Return [x, y] of the center of cell containing provided text 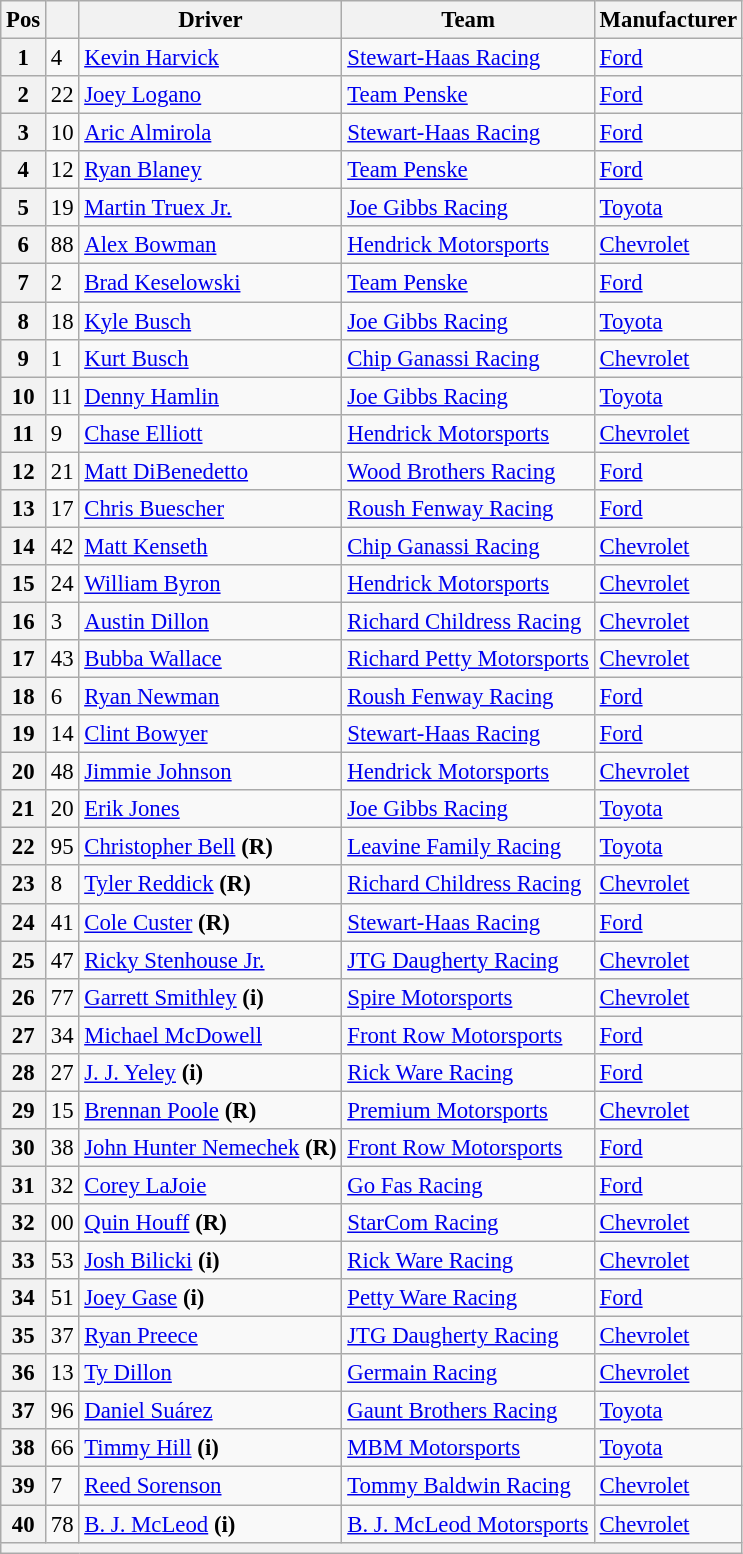
Daniel Suárez [210, 1411]
Team [468, 20]
Matt Kenseth [210, 546]
Kevin Harvick [210, 58]
00 [62, 1223]
Manufacturer [668, 20]
36 [24, 1373]
25 [24, 960]
Pos [24, 20]
Kurt Busch [210, 358]
43 [62, 659]
Timmy Hill (i) [210, 1449]
39 [24, 1486]
StarCom Racing [468, 1223]
Gaunt Brothers Racing [468, 1411]
Brad Keselowski [210, 283]
Ryan Blaney [210, 170]
Premium Motorsports [468, 1110]
MBM Motorsports [468, 1449]
Go Fas Racing [468, 1185]
29 [24, 1110]
23 [24, 885]
30 [24, 1148]
Tommy Baldwin Racing [468, 1486]
Christopher Bell (R) [210, 847]
Joey Gase (i) [210, 1298]
Leavine Family Racing [468, 847]
Erik Jones [210, 809]
Alex Bowman [210, 245]
Wood Brothers Racing [468, 471]
Petty Ware Racing [468, 1298]
Chase Elliott [210, 433]
Spire Motorsports [468, 997]
53 [62, 1261]
51 [62, 1298]
Quin Houff (R) [210, 1223]
Corey LaJoie [210, 1185]
Driver [210, 20]
William Byron [210, 584]
Austin Dillon [210, 621]
42 [62, 546]
Joey Logano [210, 95]
Ryan Newman [210, 697]
Josh Bilicki (i) [210, 1261]
Aric Almirola [210, 133]
33 [24, 1261]
16 [24, 621]
95 [62, 847]
Ricky Stenhouse Jr. [210, 960]
Michael McDowell [210, 1035]
Kyle Busch [210, 321]
J. J. Yeley (i) [210, 1073]
Brennan Poole (R) [210, 1110]
B. J. McLeod Motorsports [468, 1524]
Reed Sorenson [210, 1486]
35 [24, 1336]
B. J. McLeod (i) [210, 1524]
96 [62, 1411]
28 [24, 1073]
66 [62, 1449]
Ryan Preece [210, 1336]
Ty Dillon [210, 1373]
78 [62, 1524]
Jimmie Johnson [210, 772]
40 [24, 1524]
Matt DiBenedetto [210, 471]
31 [24, 1185]
88 [62, 245]
47 [62, 960]
Tyler Reddick (R) [210, 885]
Martin Truex Jr. [210, 208]
Denny Hamlin [210, 396]
Germain Racing [468, 1373]
5 [24, 208]
41 [62, 922]
77 [62, 997]
Richard Petty Motorsports [468, 659]
John Hunter Nemechek (R) [210, 1148]
Cole Custer (R) [210, 922]
Chris Buescher [210, 509]
26 [24, 997]
48 [62, 772]
Clint Bowyer [210, 734]
Bubba Wallace [210, 659]
Garrett Smithley (i) [210, 997]
